Find where the given text appears and provide that cell's center as (X, Y) coordinate. 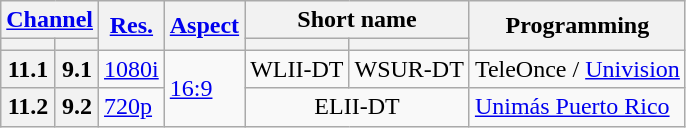
720p (132, 107)
9.2 (76, 107)
11.1 (28, 69)
ELII-DT (358, 107)
WSUR-DT (409, 69)
1080i (132, 69)
Unimás Puerto Rico (577, 107)
16:9 (204, 88)
Aspect (204, 26)
Short name (358, 20)
11.2 (28, 107)
TeleOnce / Univision (577, 69)
WLII-DT (297, 69)
Programming (577, 26)
9.1 (76, 69)
Channel (50, 20)
Res. (132, 26)
